Locate the cell with the specified text and output its [X, Y] center coordinate. 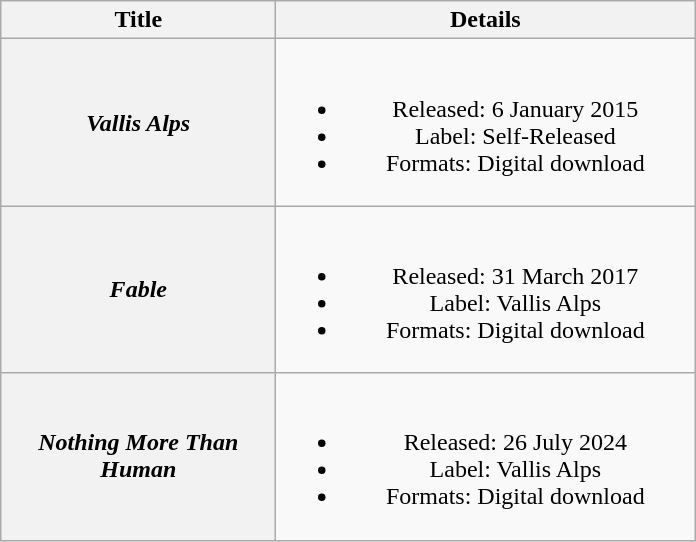
Released: 26 July 2024Label: Vallis AlpsFormats: Digital download [486, 456]
Vallis Alps [138, 122]
Nothing More Than Human [138, 456]
Fable [138, 290]
Released: 6 January 2015Label: Self-ReleasedFormats: Digital download [486, 122]
Released: 31 March 2017Label: Vallis AlpsFormats: Digital download [486, 290]
Title [138, 20]
Details [486, 20]
